Provide the [X, Y] coordinate of the cell's center where the given text is located.  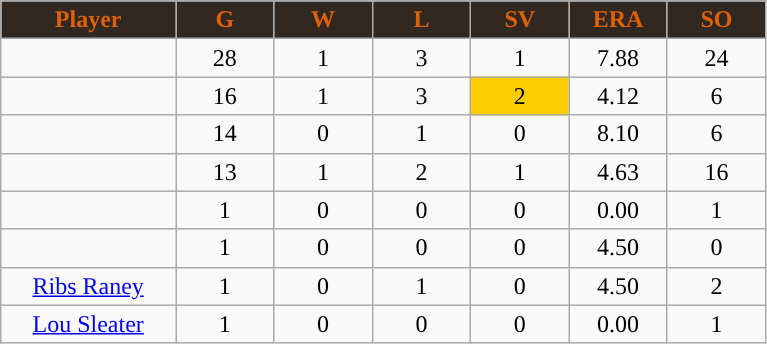
8.10 [618, 134]
L [421, 20]
Player [88, 20]
Ribs Raney [88, 286]
SO [716, 20]
14 [225, 134]
ERA [618, 20]
Lou Sleater [88, 324]
28 [225, 58]
24 [716, 58]
SV [520, 20]
4.12 [618, 96]
W [323, 20]
4.63 [618, 172]
G [225, 20]
13 [225, 172]
7.88 [618, 58]
